Determine the [x, y] coordinate at the center of the cell enclosing the given text.  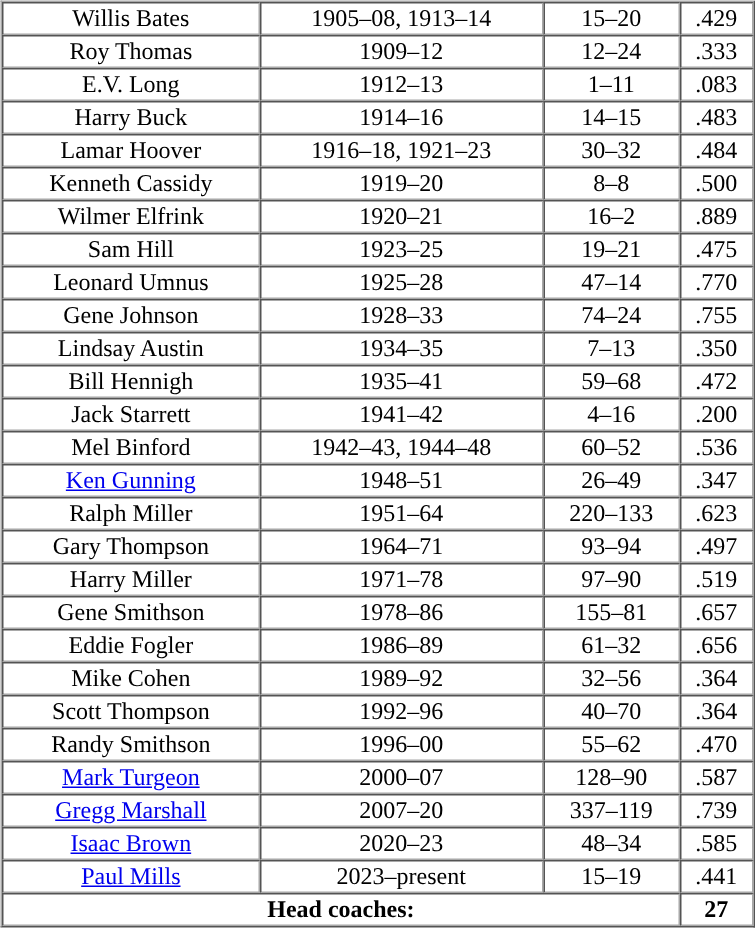
.623 [716, 514]
2007–20 [402, 810]
1905–08, 1913–14 [402, 18]
Lindsay Austin [131, 348]
61–32 [612, 646]
1964–71 [402, 546]
.657 [716, 612]
59–68 [612, 382]
Gene Johnson [131, 316]
1996–00 [402, 744]
Isaac Brown [131, 844]
.472 [716, 382]
Willis Bates [131, 18]
337–119 [612, 810]
155–81 [612, 612]
27 [716, 910]
30–32 [612, 150]
2020–23 [402, 844]
74–24 [612, 316]
1986–89 [402, 646]
1992–96 [402, 712]
.347 [716, 480]
47–14 [612, 282]
Harry Miller [131, 580]
Roy Thomas [131, 52]
14–15 [612, 118]
2023–present [402, 876]
.475 [716, 250]
Gene Smithson [131, 612]
40–70 [612, 712]
48–34 [612, 844]
.536 [716, 448]
Gregg Marshall [131, 810]
1912–13 [402, 84]
1925–28 [402, 282]
Scott Thompson [131, 712]
.441 [716, 876]
16–2 [612, 216]
1916–18, 1921–23 [402, 150]
1919–20 [402, 184]
1934–35 [402, 348]
1–11 [612, 84]
220–133 [612, 514]
.429 [716, 18]
1928–33 [402, 316]
.755 [716, 316]
Kenneth Cassidy [131, 184]
.500 [716, 184]
Mike Cohen [131, 678]
1941–42 [402, 414]
.470 [716, 744]
Ralph Miller [131, 514]
.770 [716, 282]
Sam Hill [131, 250]
.200 [716, 414]
.739 [716, 810]
15–20 [612, 18]
Eddie Fogler [131, 646]
26–49 [612, 480]
.350 [716, 348]
1914–16 [402, 118]
1942–43, 1944–48 [402, 448]
.519 [716, 580]
.497 [716, 546]
128–90 [612, 778]
93–94 [612, 546]
.587 [716, 778]
.483 [716, 118]
8–8 [612, 184]
E.V. Long [131, 84]
Harry Buck [131, 118]
97–90 [612, 580]
1989–92 [402, 678]
Randy Smithson [131, 744]
1978–86 [402, 612]
Bill Hennigh [131, 382]
Head coaches: [341, 910]
1951–64 [402, 514]
.083 [716, 84]
32–56 [612, 678]
1920–21 [402, 216]
Gary Thompson [131, 546]
Ken Gunning [131, 480]
Jack Starrett [131, 414]
Mel Binford [131, 448]
1971–78 [402, 580]
.333 [716, 52]
12–24 [612, 52]
.656 [716, 646]
1948–51 [402, 480]
4–16 [612, 414]
60–52 [612, 448]
55–62 [612, 744]
.484 [716, 150]
.585 [716, 844]
Mark Turgeon [131, 778]
2000–07 [402, 778]
Leonard Umnus [131, 282]
1935–41 [402, 382]
19–21 [612, 250]
Lamar Hoover [131, 150]
1923–25 [402, 250]
.889 [716, 216]
1909–12 [402, 52]
15–19 [612, 876]
Wilmer Elfrink [131, 216]
Paul Mills [131, 876]
7–13 [612, 348]
